Return the (x, y) coordinate for the center point of the cell that contains the specified text.  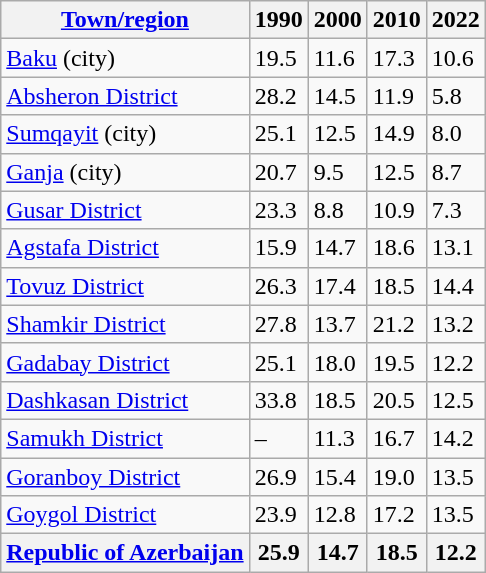
15.9 (278, 248)
25.9 (278, 553)
11.6 (338, 58)
14.2 (456, 438)
– (278, 438)
9.5 (338, 172)
Baku (city) (125, 58)
16.7 (396, 438)
Absheron District (125, 96)
28.2 (278, 96)
19.0 (396, 477)
23.3 (278, 210)
33.8 (278, 400)
8.0 (456, 134)
Agstafa District (125, 248)
27.8 (278, 324)
17.2 (396, 515)
Sumqayit (city) (125, 134)
17.4 (338, 286)
5.8 (456, 96)
11.9 (396, 96)
26.9 (278, 477)
Dashkasan District (125, 400)
17.3 (396, 58)
13.2 (456, 324)
8.8 (338, 210)
2010 (396, 20)
18.6 (396, 248)
14.4 (456, 286)
14.5 (338, 96)
Tovuz District (125, 286)
Shamkir District (125, 324)
11.3 (338, 438)
2022 (456, 20)
Republic of Azerbaijan (125, 553)
Samukh District (125, 438)
15.4 (338, 477)
2000 (338, 20)
Gadabay District (125, 362)
7.3 (456, 210)
Goygol District (125, 515)
1990 (278, 20)
Town/region (125, 20)
13.1 (456, 248)
Goranboy District (125, 477)
Gusar District (125, 210)
18.0 (338, 362)
20.7 (278, 172)
14.9 (396, 134)
10.6 (456, 58)
23.9 (278, 515)
21.2 (396, 324)
20.5 (396, 400)
26.3 (278, 286)
Ganja (city) (125, 172)
12.8 (338, 515)
8.7 (456, 172)
13.7 (338, 324)
10.9 (396, 210)
